Search for the cell housing the specified text and yield its [x, y] center coordinate. 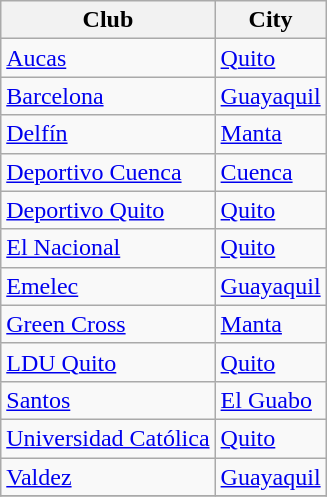
Universidad Católica [108, 438]
Deportivo Quito [108, 210]
Santos [108, 400]
Delfín [108, 134]
Cuenca [270, 172]
Emelec [108, 286]
El Nacional [108, 248]
City [270, 20]
El Guabo [270, 400]
Club [108, 20]
Aucas [108, 58]
Valdez [108, 477]
Green Cross [108, 324]
LDU Quito [108, 362]
Deportivo Cuenca [108, 172]
Barcelona [108, 96]
